Pinpoint the cell where the given text exists, returning its (X, Y) midpoint coordinate. 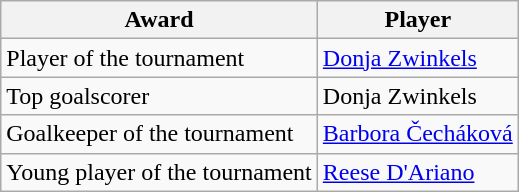
Award (160, 20)
Top goalscorer (160, 96)
Player (418, 20)
Player of the tournament (160, 58)
Young player of the tournament (160, 172)
Barbora Čecháková (418, 134)
Goalkeeper of the tournament (160, 134)
Reese D'Ariano (418, 172)
